Capture the cell that displays the provided text and extract its [x, y] central coordinate. 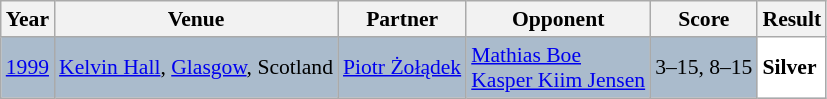
1999 [28, 68]
Silver [792, 68]
Mathias Boe Kasper Kiim Jensen [558, 68]
Piotr Żołądek [402, 68]
Result [792, 19]
Year [28, 19]
Score [704, 19]
Opponent [558, 19]
Venue [196, 19]
3–15, 8–15 [704, 68]
Kelvin Hall, Glasgow, Scotland [196, 68]
Partner [402, 19]
